Pinpoint the cell where the given text exists, returning its [x, y] midpoint coordinate. 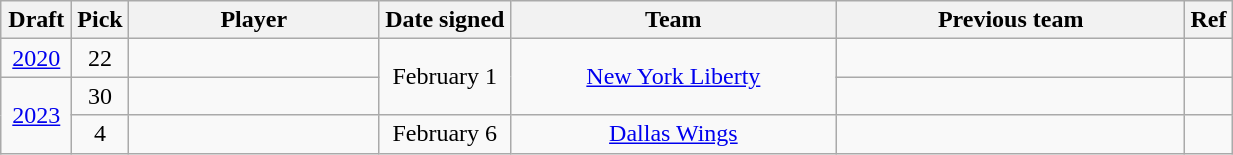
Ref [1208, 20]
February 1 [444, 77]
2023 [36, 115]
Team [673, 20]
Dallas Wings [673, 134]
30 [100, 96]
Player [254, 20]
4 [100, 134]
Previous team [1010, 20]
22 [100, 58]
Date signed [444, 20]
2020 [36, 58]
February 6 [444, 134]
Draft [36, 20]
New York Liberty [673, 77]
Pick [100, 20]
